Detect which cell encompasses the target text, then output its (x, y) center coordinate. 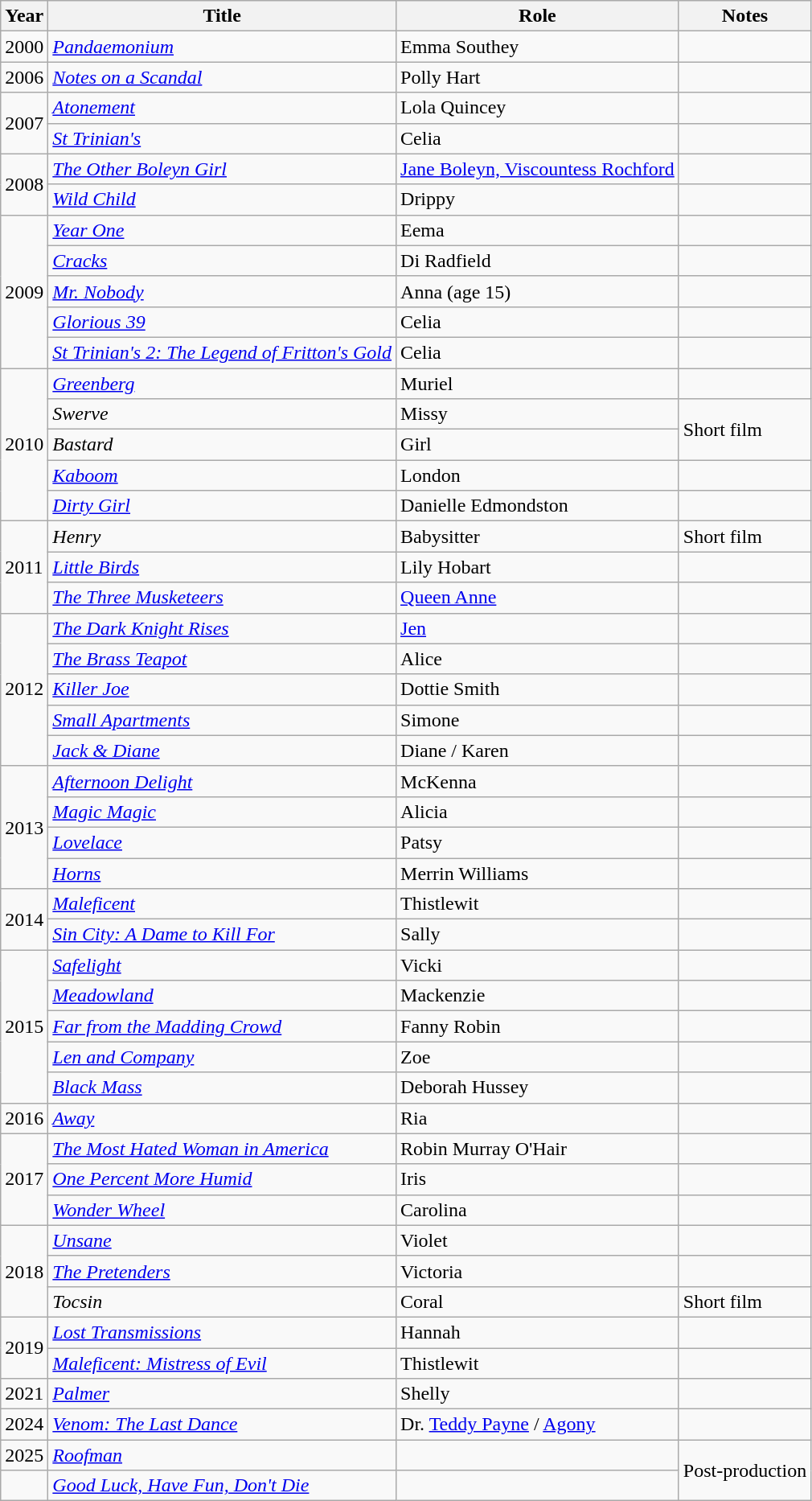
Mackenzie (538, 996)
Year (24, 16)
Fanny Robin (538, 1026)
Simone (538, 720)
Greenberg (222, 384)
Black Mass (222, 1088)
Emma Southey (538, 47)
Afternoon Delight (222, 781)
Jack & Diane (222, 750)
Merrin Williams (538, 873)
St Trinian's 2: The Legend of Fritton's Gold (222, 352)
Glorious 39 (222, 322)
Alicia (538, 812)
McKenna (538, 781)
Coral (538, 1302)
2017 (24, 1179)
Horns (222, 873)
The Pretenders (222, 1271)
2013 (24, 827)
Missy (538, 414)
2012 (24, 689)
Jane Boleyn, Viscountess Rochford (538, 169)
Killer Joe (222, 689)
2015 (24, 1026)
Iris (538, 1179)
Kaboom (222, 475)
One Percent More Humid (222, 1179)
Lovelace (222, 842)
Babysitter (538, 537)
Maleficent (222, 904)
2024 (24, 1425)
2019 (24, 1347)
Notes on a Scandal (222, 77)
Drippy (538, 199)
Henry (222, 537)
2011 (24, 567)
Venom: The Last Dance (222, 1425)
2021 (24, 1394)
Diane / Karen (538, 750)
The Most Hated Woman in America (222, 1149)
Polly Hart (538, 77)
Hannah (538, 1332)
2000 (24, 47)
Di Radfield (538, 261)
Little Birds (222, 567)
Lola Quincey (538, 108)
Good Luck, Have Fun, Don't Die (222, 1486)
Deborah Hussey (538, 1088)
Safelight (222, 965)
Zoe (538, 1057)
2006 (24, 77)
Sally (538, 935)
Vicki (538, 965)
London (538, 475)
Ria (538, 1118)
Muriel (538, 384)
Lily Hobart (538, 567)
2009 (24, 291)
2014 (24, 919)
Jen (538, 628)
2008 (24, 184)
Shelly (538, 1394)
2007 (24, 123)
Dr. Teddy Payne / Agony (538, 1425)
Anna (age 15) (538, 291)
Robin Murray O'Hair (538, 1149)
Small Apartments (222, 720)
Swerve (222, 414)
Unsane (222, 1240)
Meadowland (222, 996)
Notes (744, 16)
Palmer (222, 1394)
Dottie Smith (538, 689)
The Dark Knight Rises (222, 628)
Danielle Edmondston (538, 506)
Patsy (538, 842)
Year One (222, 230)
Mr. Nobody (222, 291)
Away (222, 1118)
The Other Boleyn Girl (222, 169)
Pandaemonium (222, 47)
Atonement (222, 108)
Len and Company (222, 1057)
Tocsin (222, 1302)
Wild Child (222, 199)
Bastard (222, 445)
Far from the Madding Crowd (222, 1026)
2010 (24, 445)
Eema (538, 230)
2025 (24, 1455)
Role (538, 16)
2016 (24, 1118)
Sin City: A Dame to Kill For (222, 935)
Roofman (222, 1455)
Cracks (222, 261)
2018 (24, 1271)
Post-production (744, 1470)
Violet (538, 1240)
The Three Musketeers (222, 598)
Dirty Girl (222, 506)
Magic Magic (222, 812)
Queen Anne (538, 598)
Victoria (538, 1271)
Wonder Wheel (222, 1210)
Title (222, 16)
Girl (538, 445)
Alice (538, 659)
Maleficent: Mistress of Evil (222, 1363)
Lost Transmissions (222, 1332)
The Brass Teapot (222, 659)
Carolina (538, 1210)
St Trinian's (222, 138)
